Capture the cell that displays the provided text and extract its [X, Y] central coordinate. 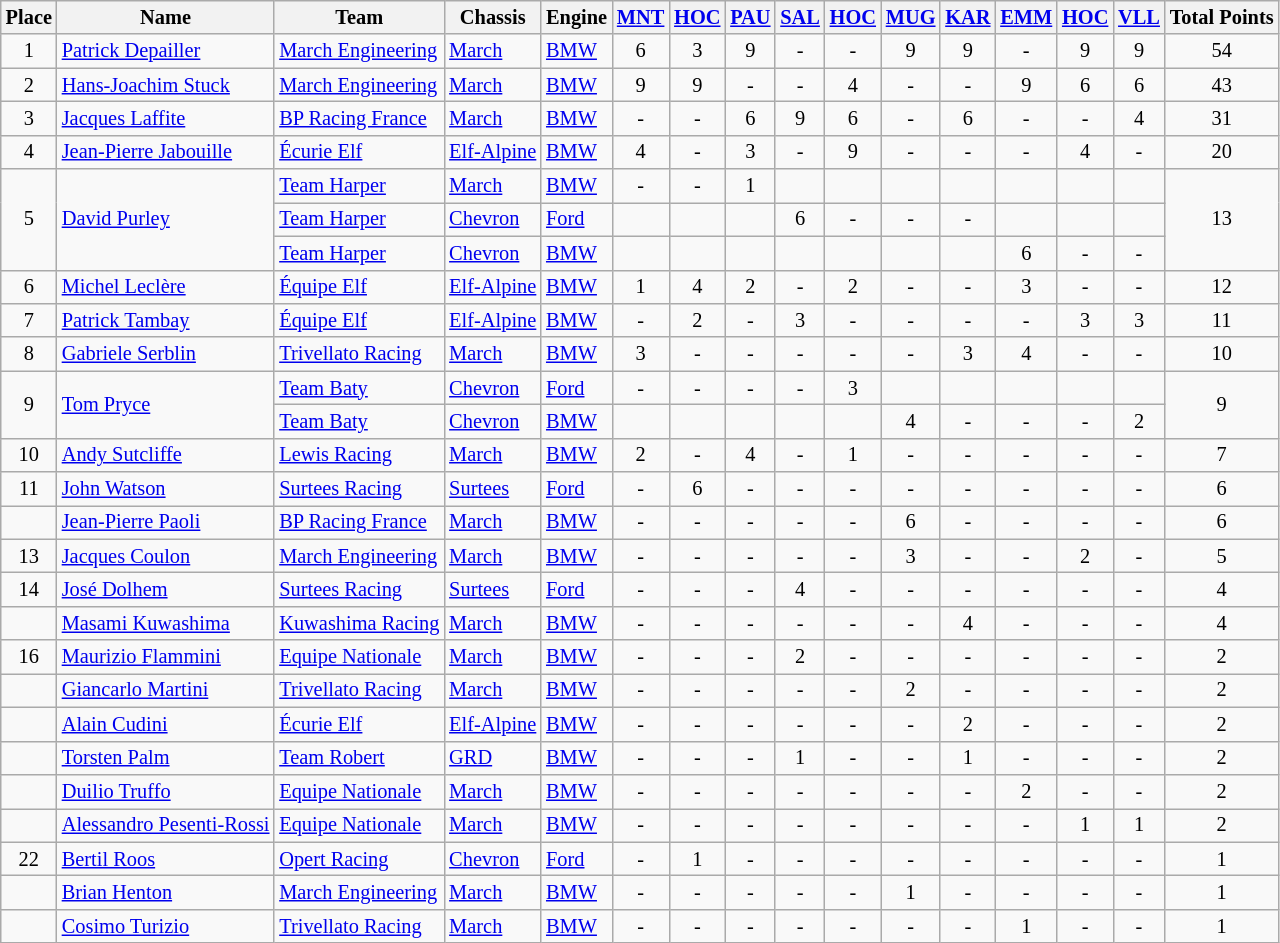
14 [29, 589]
20 [1222, 152]
Place [29, 17]
Masami Kuwashima [166, 623]
31 [1222, 118]
Kuwashima Racing [359, 623]
PAU [750, 17]
Brian Henton [166, 892]
John Watson [166, 489]
Cosimo Turizio [166, 926]
Maurizio Flammini [166, 657]
54 [1222, 51]
Team Robert [359, 758]
Hans-Joachim Stuck [166, 85]
Name [166, 17]
Michel Leclère [166, 287]
Gabriele Serblin [166, 354]
Jean-Pierre Paoli [166, 522]
Jacques Laffite [166, 118]
Torsten Palm [166, 758]
Giancarlo Martini [166, 690]
Jacques Coulon [166, 556]
Chassis [492, 17]
KAR [968, 17]
Alessandro Pesenti-Rossi [166, 825]
12 [1222, 287]
SAL [800, 17]
GRD [492, 758]
Lewis Racing [359, 455]
8 [29, 354]
Patrick Depailler [166, 51]
Duilio Truffo [166, 791]
22 [29, 859]
MNT [640, 17]
Tom Pryce [166, 404]
Alain Cudini [166, 724]
43 [1222, 85]
Total Points [1222, 17]
Opert Racing [359, 859]
VLL [1139, 17]
MUG [911, 17]
16 [29, 657]
Team [359, 17]
David Purley [166, 220]
Patrick Tambay [166, 320]
José Dolhem [166, 589]
Bertil Roos [166, 859]
Andy Sutcliffe [166, 455]
EMM [1026, 17]
Engine [576, 17]
Jean-Pierre Jabouille [166, 152]
